Scan for the cell matching the given text and deliver its (x, y) coordinate at center. 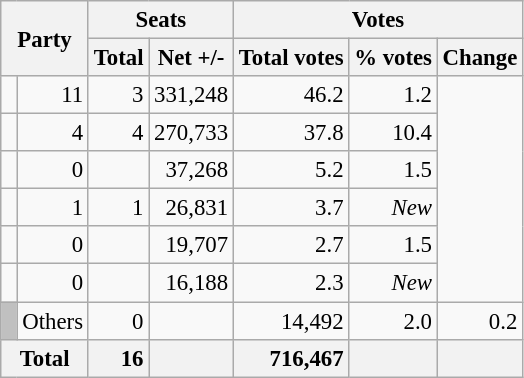
10.4 (393, 133)
37,268 (192, 170)
Others (52, 321)
270,733 (192, 133)
2.7 (290, 245)
19,707 (192, 245)
3 (118, 95)
716,467 (290, 358)
16,188 (192, 283)
331,248 (192, 95)
Net +/- (192, 58)
Total votes (290, 58)
5.2 (290, 170)
16 (118, 358)
0.2 (480, 321)
Votes (378, 20)
37.8 (290, 133)
1.2 (393, 95)
2.0 (393, 321)
14,492 (290, 321)
11 (52, 95)
2.3 (290, 283)
3.7 (290, 208)
26,831 (192, 208)
Party (45, 38)
46.2 (290, 95)
% votes (393, 58)
Change (480, 58)
Seats (160, 20)
